Return (X, Y) of the center of cell containing provided text 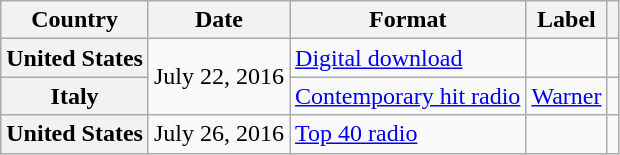
Contemporary hit radio (408, 96)
Warner (566, 96)
Date (218, 20)
Italy (75, 96)
Top 40 radio (408, 134)
Country (75, 20)
Format (408, 20)
July 26, 2016 (218, 134)
July 22, 2016 (218, 77)
Label (566, 20)
Digital download (408, 58)
